Scan for the cell matching the given text and deliver its [X, Y] coordinate at center. 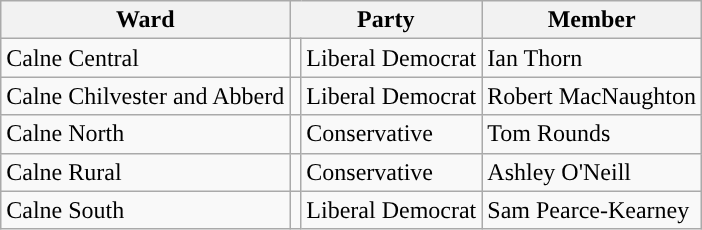
Party [386, 20]
Ward [146, 20]
Tom Rounds [592, 134]
Calne Central [146, 58]
Calne North [146, 134]
Sam Pearce-Kearney [592, 210]
Calne Chilvester and Abberd [146, 96]
Calne South [146, 210]
Calne Rural [146, 172]
Ashley O'Neill [592, 172]
Member [592, 20]
Ian Thorn [592, 58]
Robert MacNaughton [592, 96]
